Provide the [x, y] coordinate of the cell's center where the given text is located.  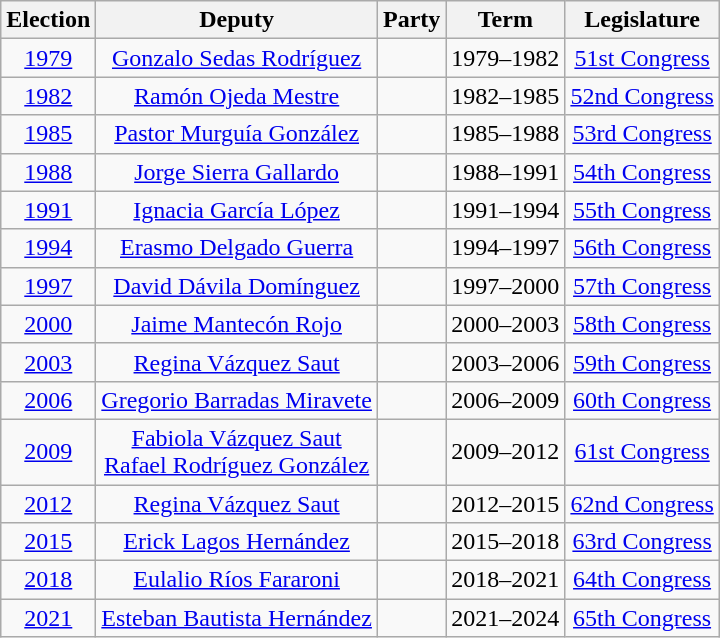
Eulalio Ríos Fararoni [237, 580]
1991 [48, 210]
1994–1997 [506, 248]
1982–1985 [506, 96]
65th Congress [642, 618]
53rd Congress [642, 134]
1985–1988 [506, 134]
2021–2024 [506, 618]
2015–2018 [506, 542]
Fabiola Vázquez SautRafael Rodríguez González [237, 452]
1985 [48, 134]
1979 [48, 58]
58th Congress [642, 324]
64th Congress [642, 580]
2015 [48, 542]
61st Congress [642, 452]
54th Congress [642, 172]
Election [48, 20]
Term [506, 20]
David Dávila Domínguez [237, 286]
Esteban Bautista Hernández [237, 618]
2009 [48, 452]
2006–2009 [506, 400]
Ignacia García López [237, 210]
Jaime Mantecón Rojo [237, 324]
Erick Lagos Hernández [237, 542]
2009–2012 [506, 452]
62nd Congress [642, 503]
1982 [48, 96]
1988–1991 [506, 172]
1997 [48, 286]
1994 [48, 248]
2003 [48, 362]
Jorge Sierra Gallardo [237, 172]
1997–2000 [506, 286]
Pastor Murguía González [237, 134]
57th Congress [642, 286]
1988 [48, 172]
63rd Congress [642, 542]
51st Congress [642, 58]
Gregorio Barradas Miravete [237, 400]
2003–2006 [506, 362]
1979–1982 [506, 58]
1991–1994 [506, 210]
Party [411, 20]
59th Congress [642, 362]
Gonzalo Sedas Rodríguez [237, 58]
2012–2015 [506, 503]
Erasmo Delgado Guerra [237, 248]
Deputy [237, 20]
2018 [48, 580]
60th Congress [642, 400]
Ramón Ojeda Mestre [237, 96]
52nd Congress [642, 96]
2006 [48, 400]
2012 [48, 503]
2021 [48, 618]
2000–2003 [506, 324]
Legislature [642, 20]
56th Congress [642, 248]
2000 [48, 324]
55th Congress [642, 210]
2018–2021 [506, 580]
